Determine the [X, Y] coordinate at the center of the cell enclosing the given text.  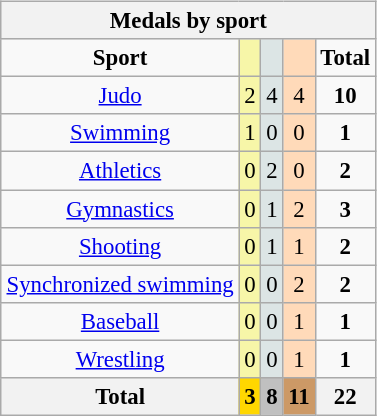
Judo [120, 96]
Shooting [120, 246]
Sport [120, 58]
8 [272, 396]
Synchronized swimming [120, 284]
10 [345, 96]
22 [345, 396]
Baseball [120, 321]
Gymnastics [120, 209]
Wrestling [120, 359]
Athletics [120, 171]
Medals by sport [188, 21]
Swimming [120, 133]
11 [299, 396]
